Pinpoint the cell where the given text exists, returning its (x, y) midpoint coordinate. 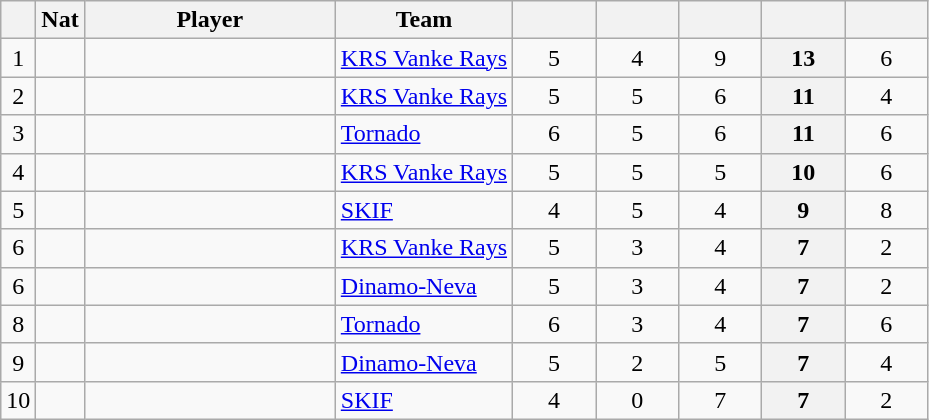
Team (424, 20)
0 (638, 400)
13 (804, 58)
Player (210, 20)
1 (18, 58)
Nat (60, 20)
